For the text-containing cell, return its midpoint in [x, y] coordinate format. 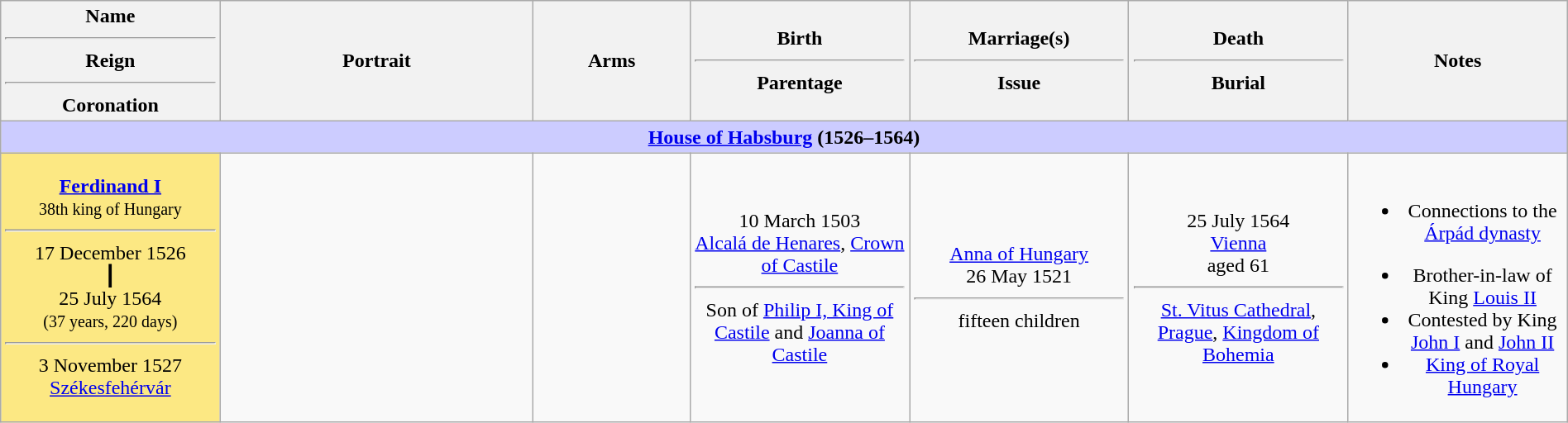
Marriage(s)Issue [1019, 61]
Portrait [377, 61]
25 July 1564Viennaaged 61St. Vitus Cathedral, Prague, Kingdom of Bohemia [1239, 288]
Notes [1457, 61]
Arms [612, 61]
Anna of Hungary26 May 1521fifteen children [1019, 288]
DeathBurial [1239, 61]
Connections to the Árpád dynastyBrother-in-law of King Louis IIContested by King John I and John IIKing of Royal Hungary [1457, 288]
NameReignCoronation [111, 61]
Ferdinand I38th king of Hungary17 December 1526┃25 July 1564(37 years, 220 days)3 November 1527Székesfehérvár [111, 288]
BirthParentage [799, 61]
House of Habsburg (1526–1564) [784, 137]
10 March 1503Alcalá de Henares, Crown of CastileSon of Philip I, King of Castile and Joanna of Castile [799, 288]
